For the text-containing cell, return its midpoint in (X, Y) coordinate format. 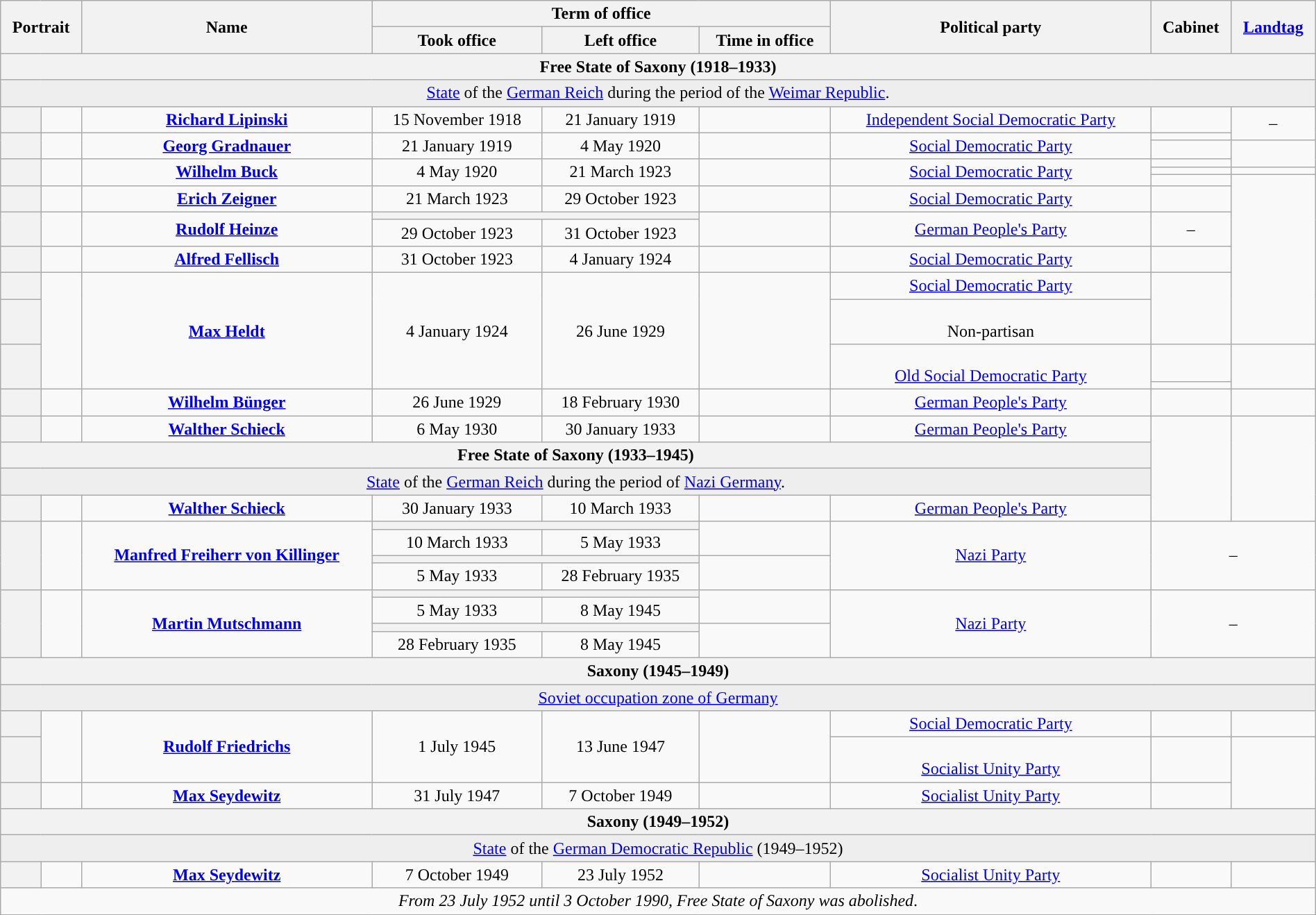
Wilhelm Bünger (226, 403)
Landtag (1273, 27)
Non-partisan (991, 321)
Georg Gradnauer (226, 146)
Wilhelm Buck (226, 172)
Old Social Democratic Party (991, 367)
Left office (621, 40)
Time in office (765, 40)
State of the German Democratic Republic (1949–1952) (658, 848)
Free State of Saxony (1918–1933) (658, 67)
Took office (457, 40)
15 November 1918 (457, 119)
Portrait (42, 27)
Term of office (601, 14)
Cabinet (1191, 27)
Saxony (1949–1952) (658, 822)
18 February 1930 (621, 403)
Martin Mutschmann (226, 623)
Richard Lipinski (226, 119)
1 July 1945 (457, 747)
Manfred Freiherr von Killinger (226, 555)
Independent Social Democratic Party (991, 119)
13 June 1947 (621, 747)
Alfred Fellisch (226, 259)
6 May 1930 (457, 429)
Rudolf Friedrichs (226, 747)
Rudolf Heinze (226, 229)
Free State of Saxony (1933–1945) (576, 455)
Saxony (1945–1949) (658, 671)
31 July 1947 (457, 796)
23 July 1952 (621, 875)
Soviet occupation zone of Germany (658, 698)
State of the German Reich during the period of Nazi Germany. (576, 482)
Max Heldt (226, 330)
Name (226, 27)
State of the German Reich during the period of the Weimar Republic. (658, 93)
Erich Zeigner (226, 199)
Political party (991, 27)
From 23 July 1952 until 3 October 1990, Free State of Saxony was abolished. (658, 901)
